Detect which cell encompasses the target text, then output its (X, Y) center coordinate. 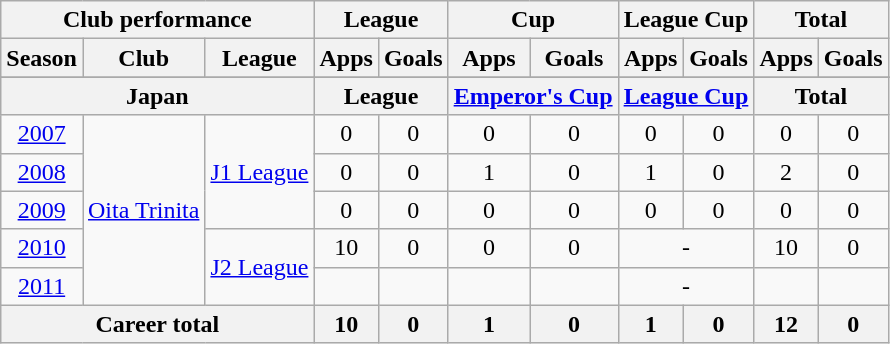
2008 (42, 172)
Career total (158, 324)
2011 (42, 286)
Cup (533, 20)
Season (42, 58)
Club performance (158, 20)
Club (143, 58)
J2 League (260, 267)
Japan (158, 96)
2009 (42, 210)
Emperor's Cup (533, 96)
2 (786, 172)
12 (786, 324)
2010 (42, 248)
J1 League (260, 172)
2007 (42, 134)
Oita Trinita (143, 210)
